From the cell containing the given text, extract its center point as [x, y] coordinate. 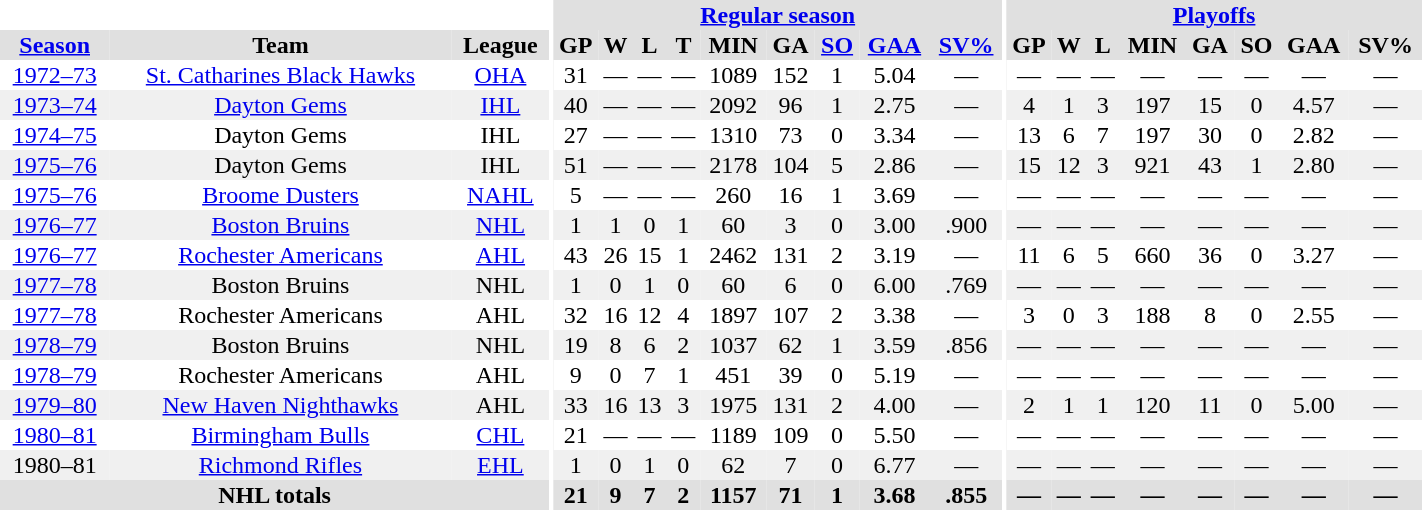
51 [576, 165]
2178 [733, 165]
2.86 [894, 165]
260 [733, 195]
NAHL [501, 195]
36 [1210, 255]
6.77 [894, 465]
1037 [733, 345]
1310 [733, 135]
2.55 [1314, 315]
3.69 [894, 195]
.855 [966, 495]
2.75 [894, 105]
109 [790, 435]
107 [790, 315]
96 [790, 105]
188 [1153, 315]
5.00 [1314, 405]
31 [576, 75]
1897 [733, 315]
St. Catharines Black Hawks [280, 75]
19 [576, 345]
73 [790, 135]
1972–73 [54, 75]
1974–75 [54, 135]
EHL [501, 465]
1157 [733, 495]
2462 [733, 255]
33 [576, 405]
40 [576, 105]
CHL [501, 435]
104 [790, 165]
Playoffs [1214, 15]
Birmingham Bulls [280, 435]
2092 [733, 105]
660 [1153, 255]
3.59 [894, 345]
Broome Dusters [280, 195]
1973–74 [54, 105]
5.50 [894, 435]
.769 [966, 285]
451 [733, 375]
39 [790, 375]
4.00 [894, 405]
71 [790, 495]
New Haven Nighthawks [280, 405]
Season [54, 45]
1979–80 [54, 405]
5.19 [894, 375]
921 [1153, 165]
Richmond Rifles [280, 465]
4.57 [1314, 105]
6.00 [894, 285]
.900 [966, 225]
152 [790, 75]
3.38 [894, 315]
OHA [501, 75]
2.80 [1314, 165]
32 [576, 315]
120 [1153, 405]
27 [576, 135]
26 [616, 255]
5.04 [894, 75]
T [683, 45]
.856 [966, 345]
1189 [733, 435]
3.19 [894, 255]
30 [1210, 135]
2.82 [1314, 135]
3.34 [894, 135]
League [501, 45]
Regular season [778, 15]
NHL totals [274, 495]
1089 [733, 75]
1975 [733, 405]
3.68 [894, 495]
3.27 [1314, 255]
3.00 [894, 225]
Team [280, 45]
